For the text-containing cell, return its midpoint in [x, y] coordinate format. 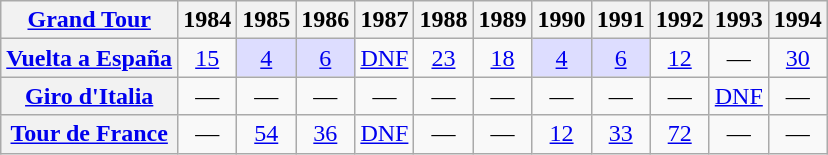
1990 [562, 20]
Giro d'Italia [90, 96]
1992 [680, 20]
1993 [738, 20]
18 [502, 58]
30 [798, 58]
1988 [444, 20]
1991 [620, 20]
1989 [502, 20]
54 [266, 134]
1984 [208, 20]
1986 [326, 20]
36 [326, 134]
15 [208, 58]
Vuelta a España [90, 58]
72 [680, 134]
23 [444, 58]
1987 [384, 20]
1994 [798, 20]
Grand Tour [90, 20]
Tour de France [90, 134]
1985 [266, 20]
33 [620, 134]
